For the text-containing cell, return its midpoint in [X, Y] coordinate format. 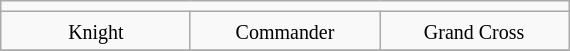
Knight [96, 31]
Commander [284, 31]
Grand Cross [474, 31]
